Locate the cell with the specified text and output its [x, y] center coordinate. 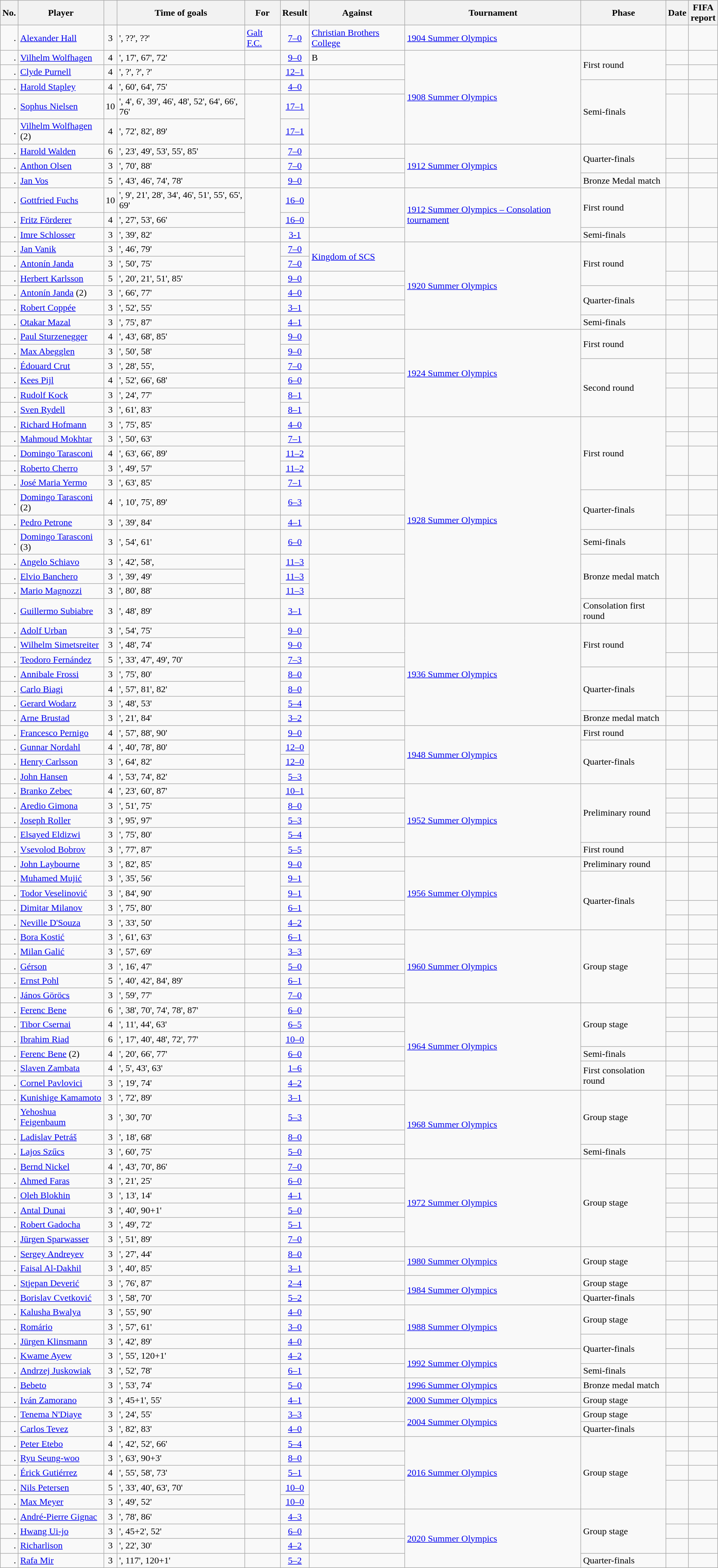
', 55', 90' [181, 1312]
', 42', 52', 66' [181, 1444]
', 20', 66', 77' [181, 1054]
Roberto Cherro [61, 468]
', 63', 85' [181, 483]
3-1 [295, 234]
', 57', 88', 90' [181, 733]
', 48', 74' [181, 645]
', 66', 77' [181, 293]
Vilhelm Wolfhagen [61, 58]
', 57', 69' [181, 951]
3–2 [295, 718]
', 43', 70', 86' [181, 1166]
1972 Summer Olympics [493, 1203]
1956 Summer Olympics [493, 893]
', 51', 89' [181, 1239]
Ferenc Bene (2) [61, 1054]
', 17', 40', 48', 72', 77' [181, 1039]
', 23', 49', 53', 55', 85' [181, 151]
Second round [624, 388]
', 95', 97' [181, 820]
', 53', 74' [181, 1385]
No. [9, 13]
Sergey Andreyev [61, 1254]
1964 Summer Olympics [493, 1046]
John Laybourne [61, 864]
Gunnar Nordahl [61, 747]
', 57', 81', 82' [181, 689]
Clyde Purnell [61, 72]
Max Meyer [61, 1502]
1928 Summer Olympics [493, 520]
Angelo Schiavo [61, 562]
Neville D'Souza [61, 922]
Against [357, 13]
', 24', 55' [181, 1414]
Henry Carlsson [61, 762]
1984 Summer Olympics [493, 1290]
', 50', 63' [181, 439]
Harold Walden [61, 151]
', 117', 120+1' [181, 1560]
Player [61, 13]
Alexander Hall [61, 38]
Tournament [493, 13]
', 10', 75', 89' [181, 502]
Iván Zamorano [61, 1400]
', 49', 57' [181, 468]
', 55', 58', 73' [181, 1473]
Kalusha Bwalya [61, 1312]
Max Abegglen [61, 351]
', 33', 50' [181, 922]
Bronze Medal match [624, 180]
', 53', 74', 82' [181, 777]
', ?', ?', ?' [181, 72]
Teodoro Fernández [61, 660]
Mario Magnozzi [61, 591]
Christian Brothers College [357, 38]
', 77', 87' [181, 849]
', 21', 84' [181, 718]
', 13', 14' [181, 1195]
2020 Summer Olympics [493, 1538]
Imre Schlosser [61, 234]
', 33', 40', 63', 70' [181, 1487]
Pedro Petrone [61, 522]
Branko Zebec [61, 791]
', 51', 75' [181, 806]
Hwang Ui-jo [61, 1531]
Rudolf Kock [61, 395]
', 78', 86' [181, 1517]
Consolation first round [624, 610]
', 43', 46', 74', 78' [181, 180]
', 75', 87' [181, 322]
', 80', 88' [181, 591]
John Hansen [61, 777]
Carlo Biagi [61, 689]
', 52', 55' [181, 308]
', 82', 83' [181, 1429]
2–4 [295, 1283]
', 48', 89' [181, 610]
FIFAreport [703, 13]
', 19', 74' [181, 1083]
', 40', 90+1' [181, 1210]
Jürgen Klinsmann [61, 1341]
2016 Summer Olympics [493, 1473]
Aredio Gimona [61, 806]
', 64', 82' [181, 762]
Ferenc Bene [61, 1010]
', 72', 82', 89' [181, 131]
1908 Summer Olympics [493, 97]
', 20', 21', 51', 85' [181, 278]
Otakar Mazal [61, 322]
Borislav Cvetković [61, 1298]
Guillermo Subiabre [61, 610]
10–1 [295, 791]
B [357, 58]
Time of goals [181, 13]
Romário [61, 1327]
', 48', 53' [181, 703]
', 60', 64', 75' [181, 87]
3–0 [295, 1327]
Kingdom of SCS [357, 257]
1960 Summer Olympics [493, 966]
Peter Etebo [61, 1444]
Phase [624, 13]
Yehoshua Feigenbaum [61, 1117]
Fritz Förderer [61, 220]
', 27', 53', 66' [181, 220]
Anthon Olsen [61, 166]
Jan Vos [61, 180]
Antal Dunai [61, 1210]
', 39', 84' [181, 522]
12–1 [295, 72]
Gerard Wodarz [61, 703]
Antonín Janda (2) [61, 293]
Elsayed Eldizwi [61, 835]
Kunishige Kamamoto [61, 1097]
', 18', 68' [181, 1137]
János Göröcs [61, 995]
1968 Summer Olympics [493, 1124]
Kees Pijl [61, 380]
', 45+2', 52' [181, 1531]
Muhamed Mujić [61, 879]
', 52', 66', 68' [181, 380]
', 43', 68', 85' [181, 337]
Richarlison [61, 1546]
', 75', 85' [181, 424]
Rafa Mir [61, 1560]
1–6 [295, 1068]
André-Pierre Gignac [61, 1517]
Carlos Tevez [61, 1429]
Sven Rydell [61, 410]
', 49', 72' [181, 1225]
Milan Galić [61, 951]
Robert Coppée [61, 308]
Joseph Roller [61, 820]
Francesco Pernigo [61, 733]
Adolf Urban [61, 630]
', 46', 79' [181, 249]
Paul Sturzenegger [61, 337]
', 24', 77' [181, 395]
1912 Summer Olympics [493, 166]
Bernd Nickel [61, 1166]
6–3 [295, 502]
', 61', 83' [181, 410]
Lajos Szűcs [61, 1152]
Robert Gadocha [61, 1225]
', 39', 49' [181, 576]
1904 Summer Olympics [493, 38]
1912 Summer Olympics – Consolation tournament [493, 215]
Todor Veselinović [61, 893]
Bora Kostić [61, 937]
Date [677, 13]
', 40', 42', 84', 89' [181, 981]
Mahmoud Mokhtar [61, 439]
', 54', 75' [181, 630]
6–5 [295, 1025]
Ryu Seung-woo [61, 1458]
Vsevolod Bobrov [61, 849]
', 11', 44', 63' [181, 1025]
', 59', 77' [181, 995]
Tenema N'Diaye [61, 1414]
4–3 [295, 1517]
', 17', 67', 72' [181, 58]
Domingo Tarasconi (3) [61, 542]
Herbert Karlsson [61, 278]
Nils Petersen [61, 1487]
Gottfried Fuchs [61, 200]
', 72', 89' [181, 1097]
', 60', 75' [181, 1152]
', 27', 44' [181, 1254]
', 49', 52' [181, 1502]
Ladislav Petráš [61, 1137]
2000 Summer Olympics [493, 1400]
1936 Summer Olympics [493, 674]
Bebeto [61, 1385]
', 50', 75' [181, 264]
Ernst Pohl [61, 981]
1988 Summer Olympics [493, 1327]
Richard Hofmann [61, 424]
Kwame Ayew [61, 1356]
', 76', 87' [181, 1283]
1996 Summer Olympics [493, 1385]
', 84', 90' [181, 893]
', 22', 30' [181, 1546]
', 40', 85' [181, 1269]
Ibrahim Riad [61, 1039]
Elvio Banchero [61, 576]
Jan Vanik [61, 249]
', 42', 58', [181, 562]
', 50', 58' [181, 351]
Arne Brustad [61, 718]
', 52', 78' [181, 1371]
', 55', 120+1' [181, 1356]
Stjepan Deverić [61, 1283]
', 9', 21', 28', 34', 46', 51', 55', 65', 69' [181, 200]
1952 Summer Olympics [493, 820]
Gérson [61, 966]
Tibor Csernai [61, 1025]
', 57', 61' [181, 1327]
Harold Stapley [61, 87]
2004 Summer Olympics [493, 1422]
', 23', 60', 87' [181, 791]
5–5 [295, 849]
Slaven Zambata [61, 1068]
1980 Summer Olympics [493, 1261]
', 63', 66', 89' [181, 453]
Antonín Janda [61, 264]
', 35', 56' [181, 879]
', 16', 47' [181, 966]
', 33', 47', 49', 70' [181, 660]
Jürgen Sparwasser [61, 1239]
José Maria Yermo [61, 483]
', 21', 25' [181, 1181]
', 70', 88' [181, 166]
Domingo Tarasconi (2) [61, 502]
', 38', 70', 74', 78', 87' [181, 1010]
', 4', 6', 39', 46', 48', 52', 64', 66', 76' [181, 107]
', 30', 70' [181, 1117]
First consolation round [624, 1076]
', 82', 85' [181, 864]
', 63', 90+3' [181, 1458]
Result [295, 13]
', 61', 63' [181, 937]
', 5', 43', 63' [181, 1068]
', 28', 55', [181, 366]
Wilhelm Simetsreiter [61, 645]
Oleh Blokhin [61, 1195]
', 42', 89' [181, 1341]
Galt F.C. [262, 38]
', ??', ??' [181, 38]
For [262, 13]
Annibale Frossi [61, 674]
Domingo Tarasconi [61, 453]
Vilhelm Wolfhagen (2) [61, 131]
1920 Summer Olympics [493, 286]
', 58', 70' [181, 1298]
7–3 [295, 660]
', 45+1', 55' [181, 1400]
1948 Summer Olympics [493, 755]
', 39', 82' [181, 234]
', 40', 78', 80' [181, 747]
Cornel Pavlovici [61, 1083]
Ahmed Faras [61, 1181]
Érick Gutiérrez [61, 1473]
Sophus Nielsen [61, 107]
Faisal Al-Dakhil [61, 1269]
1924 Summer Olympics [493, 373]
1992 Summer Olympics [493, 1363]
', 54', 61' [181, 542]
Édouard Crut [61, 366]
Dimitar Milanov [61, 908]
Andrzej Juskowiak [61, 1371]
